Capture the cell that displays the provided text and extract its (x, y) central coordinate. 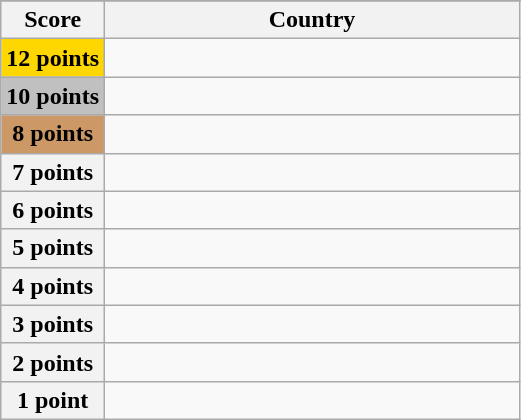
3 points (53, 324)
12 points (53, 58)
10 points (53, 96)
7 points (53, 172)
4 points (53, 286)
6 points (53, 210)
2 points (53, 362)
5 points (53, 248)
1 point (53, 400)
Country (312, 20)
Score (53, 20)
8 points (53, 134)
